Provide the [x, y] coordinate of the cell's center where the given text is located.  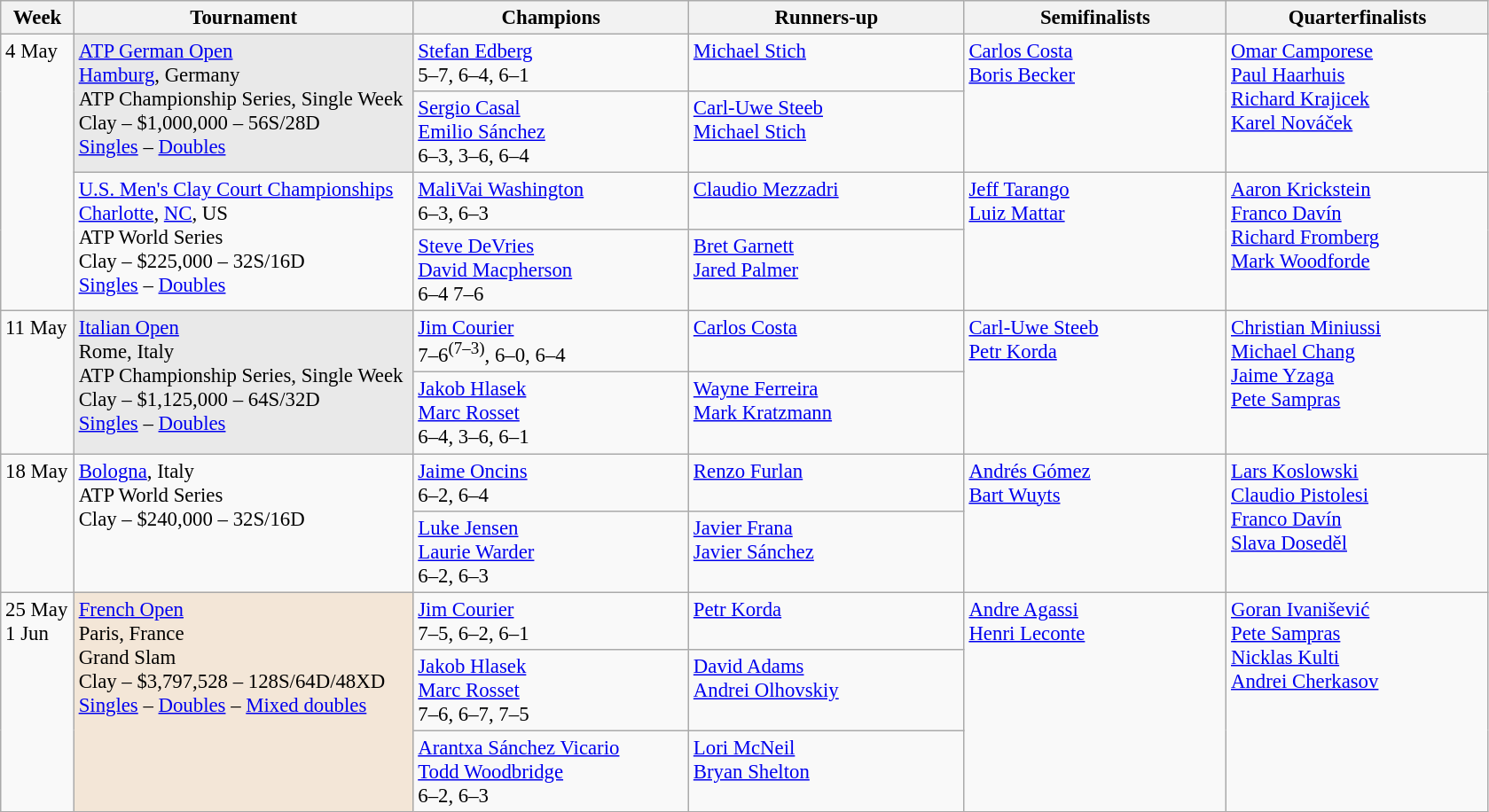
Luke Jensen Laurie Warder 6–2, 6–3 [552, 551]
Carl-Uwe Steeb Petr Korda [1095, 383]
Carlos Costa [827, 342]
Jim Courier7–5, 6–2, 6–1 [552, 621]
French Open Paris, FranceGrand SlamClay – $3,797,528 – 128S/64D/48XD Singles – Doubles – Mixed doubles [243, 702]
Steve DeVries David Macpherson 6–4 7–6 [552, 270]
Carlos Costa Boris Becker [1095, 104]
ATP German Open Hamburg, GermanyATP Championship Series, Single Week Clay – $1,000,000 – 56S/28D Singles – Doubles [243, 104]
4 May [37, 173]
Jeff Tarango Luiz Mattar [1095, 242]
Omar Camporese Paul Haarhuis Richard Krajicek Karel Nováček [1358, 104]
Petr Korda [827, 621]
Jim Courier 7–6(7–3), 6–0, 6–4 [552, 342]
Renzo Furlan [827, 482]
Champions [552, 18]
25 May1 Jun [37, 702]
Claudio Mezzadri [827, 202]
Javier Frana Javier Sánchez [827, 551]
Semifinalists [1095, 18]
Italian Open Rome, ItalyATP Championship Series, Single Week Clay – $1,125,000 – 64S/32D Singles – Doubles [243, 383]
18 May [37, 523]
David Adams Andrei Olhovskiy [827, 690]
Bologna, ItalyATP World Series Clay – $240,000 – 32S/16D [243, 523]
Goran Ivanišević Pete Sampras Nicklas Kulti Andrei Cherkasov [1358, 702]
Andre Agassi Henri Leconte [1095, 702]
Wayne Ferreira Mark Kratzmann [827, 413]
Lars Koslowski Claudio Pistolesi Franco Davín Slava Doseděl [1358, 523]
Tournament [243, 18]
Runners-up [827, 18]
Bret Garnett Jared Palmer [827, 270]
Aaron Krickstein Franco Davín Richard Fromberg Mark Woodforde [1358, 242]
Michael Stich [827, 64]
Jakob Hlasek Marc Rosset 6–4, 3–6, 6–1 [552, 413]
U.S. Men's Clay Court Championships Charlotte, NC, USATP World Series Clay – $225,000 – 32S/16D Singles – Doubles [243, 242]
Jaime Oncins 6–2, 6–4 [552, 482]
Sergio Casal Emilio Sánchez 6–3, 3–6, 6–4 [552, 132]
Andrés Gómez Bart Wuyts [1095, 523]
11 May [37, 383]
MaliVai Washington 6–3, 6–3 [552, 202]
Christian Miniussi Michael Chang Jaime Yzaga Pete Sampras [1358, 383]
Lori McNeil Bryan Shelton [827, 771]
Stefan Edberg 5–7, 6–4, 6–1 [552, 64]
Arantxa Sánchez Vicario Todd Woodbridge 6–2, 6–3 [552, 771]
Carl-Uwe Steeb Michael Stich [827, 132]
Jakob Hlasek Marc Rosset 7–6, 6–7, 7–5 [552, 690]
Week [37, 18]
Quarterfinalists [1358, 18]
